Determine the [x, y] coordinate at the center of the cell enclosing the given text.  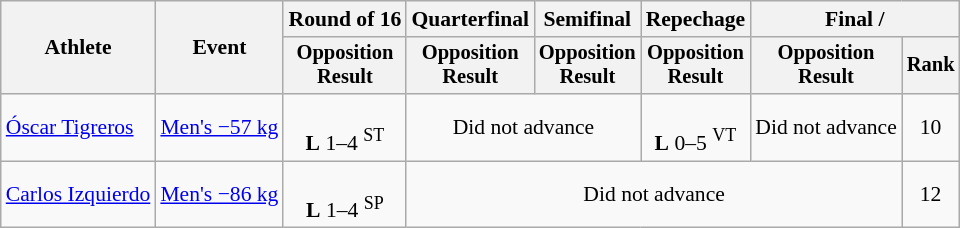
Men's −57 kg [219, 128]
10 [931, 128]
Event [219, 48]
Athlete [78, 48]
L 1–4 SP [344, 194]
Final / [854, 19]
Semifinal [588, 19]
12 [931, 194]
Repechage [696, 19]
Carlos Izquierdo [78, 194]
Rank [931, 66]
Men's −86 kg [219, 194]
L 1–4 ST [344, 128]
L 0–5 VT [696, 128]
Quarterfinal [470, 19]
Óscar Tigreros [78, 128]
Round of 16 [344, 19]
